From the cell containing the given text, extract its center point as (X, Y) coordinate. 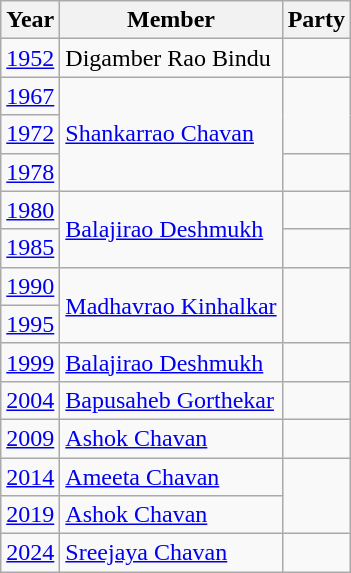
Year (30, 20)
Member (171, 20)
Shankarrao Chavan (171, 134)
2019 (30, 515)
Madhavrao Kinhalkar (171, 305)
Ameeta Chavan (171, 477)
1978 (30, 172)
Digamber Rao Bindu (171, 58)
1985 (30, 248)
1999 (30, 362)
1980 (30, 210)
1995 (30, 324)
Party (316, 20)
1972 (30, 134)
2009 (30, 438)
2004 (30, 400)
2024 (30, 553)
2014 (30, 477)
1967 (30, 96)
Sreejaya Chavan (171, 553)
1990 (30, 286)
Bapusaheb Gorthekar (171, 400)
1952 (30, 58)
